Search for the cell housing the specified text and yield its [X, Y] center coordinate. 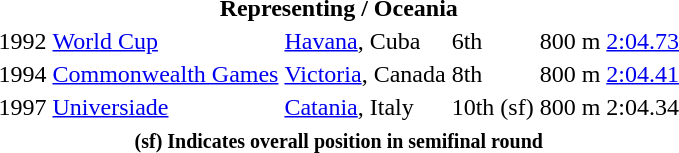
Victoria, Canada [365, 74]
Havana, Cuba [365, 41]
6th [492, 41]
Catania, Italy [365, 107]
8th [492, 74]
Universiade [166, 107]
Commonwealth Games [166, 74]
10th (sf) [492, 107]
World Cup [166, 41]
